Capture the cell that displays the provided text and extract its (x, y) central coordinate. 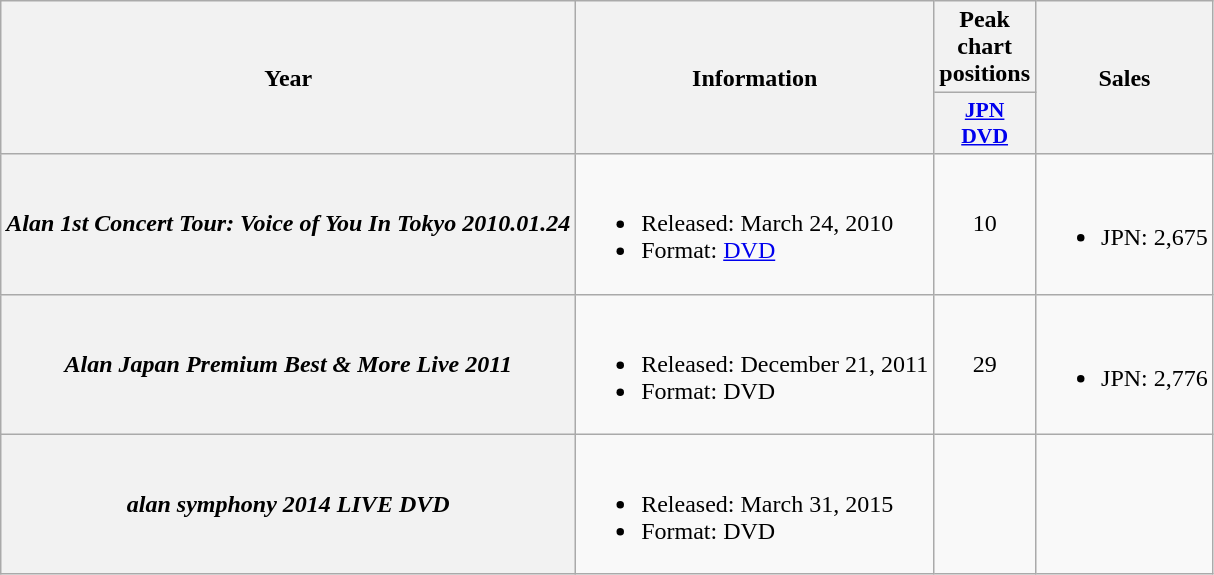
Peak chart positions (985, 47)
JPN: 2,675 (1125, 224)
Released: March 24, 2010Format: DVD (755, 224)
JPN DVD (985, 124)
Released: December 21, 2011Format: DVD (755, 364)
Alan Japan Premium Best & More Live 2011 (288, 364)
Released: March 31, 2015Format: DVD (755, 504)
Information (755, 78)
JPN: 2,776 (1125, 364)
29 (985, 364)
Year (288, 78)
Sales (1125, 78)
alan symphony 2014 LIVE DVD (288, 504)
Alan 1st Concert Tour: Voice of You In Tokyo 2010.01.24 (288, 224)
10 (985, 224)
